Output the [X, Y] coordinate of the center of the cell containing the given text.  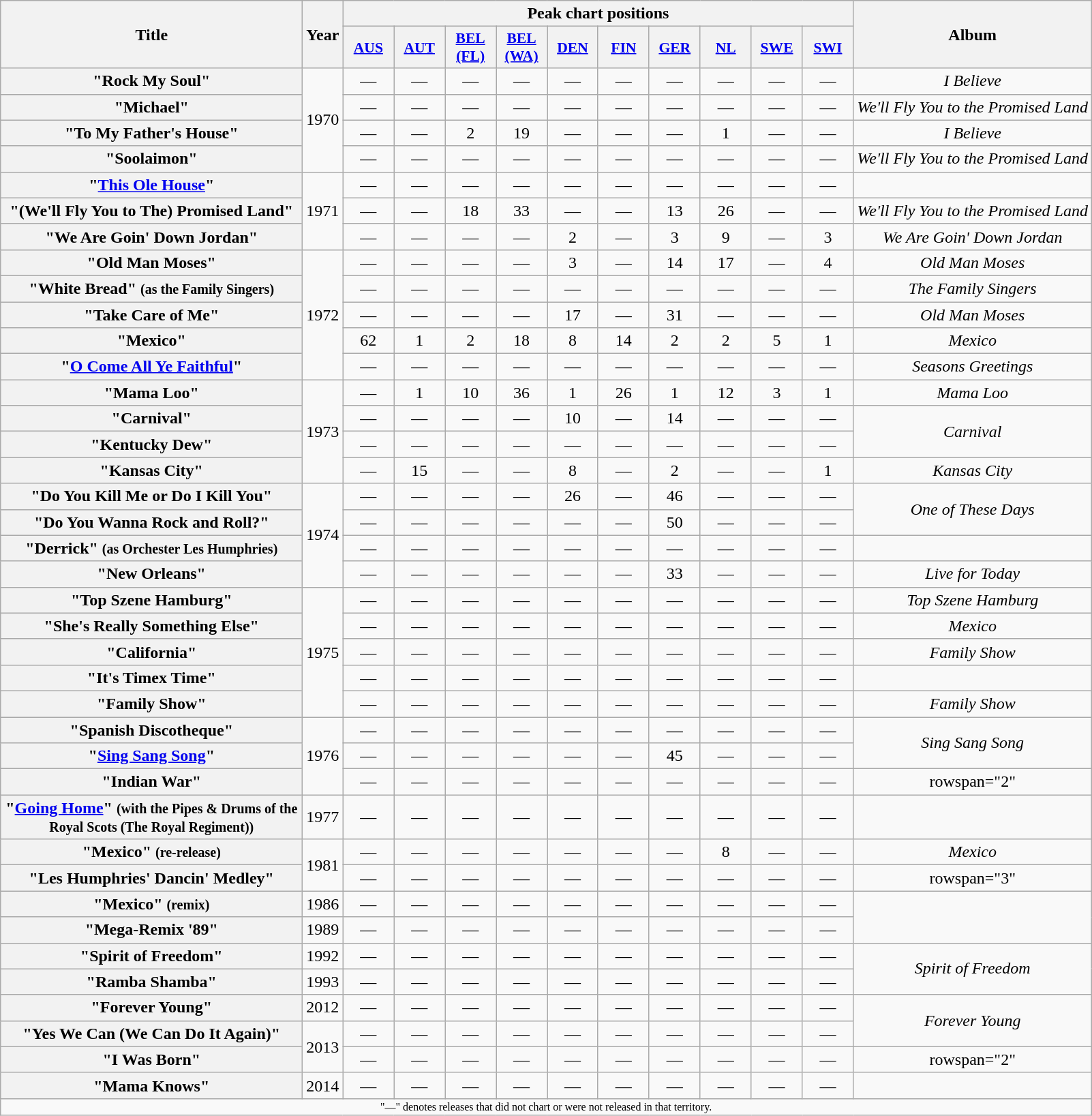
1993 [323, 982]
"—" denotes releases that did not chart or were not released in that territory. [547, 1106]
"I Was Born" [151, 1059]
36 [522, 393]
BEL (FL) [470, 48]
50 [675, 522]
"Rock My Soul" [151, 81]
"Sing Sang Song" [151, 756]
Title [151, 34]
Peak chart positions [598, 14]
"This Ole House" [151, 185]
1971 [323, 211]
12 [725, 393]
"Mama Knows" [151, 1085]
SWI [828, 48]
"Les Humphries' Dancin' Medley" [151, 878]
"Kentucky Dew" [151, 444]
"Going Home" (with the Pipes & Drums of the Royal Scots (The Royal Regiment)) [151, 817]
13 [675, 211]
Mama Loo [973, 393]
"Indian War" [151, 782]
1977 [323, 817]
"Derrick" (as Orchester Les Humphries) [151, 548]
1973 [323, 432]
"Soolaimon" [151, 159]
"Family Show" [151, 704]
"Kansas City" [151, 470]
AUT [420, 48]
BEL (WA) [522, 48]
"Forever Young" [151, 1008]
"To My Father's House" [151, 133]
The Family Singers [973, 288]
1992 [323, 956]
"O Come All Ye Faithful" [151, 367]
1975 [323, 652]
Kansas City [973, 470]
"Spanish Discotheque" [151, 730]
31 [675, 314]
"Mama Loo" [151, 393]
SWE [777, 48]
Year [323, 34]
Live for Today [973, 574]
4 [828, 262]
Sing Sang Song [973, 743]
"Do You Wanna Rock and Roll?" [151, 522]
"It's Timex Time" [151, 678]
"Top Szene Hamburg" [151, 600]
"Spirit of Freedom" [151, 956]
1989 [323, 930]
Album [973, 34]
"Yes We Can (We Can Do It Again)" [151, 1034]
FIN [623, 48]
2013 [323, 1046]
Carnival [973, 432]
1974 [323, 535]
45 [675, 756]
"Do You Kill Me or Do I Kill You" [151, 496]
"Ramba Shamba" [151, 982]
NL [725, 48]
2012 [323, 1008]
1981 [323, 865]
Spirit of Freedom [973, 969]
"Mexico" (re-release) [151, 852]
GER [675, 48]
Seasons Greetings [973, 367]
"We Are Goin' Down Jordan" [151, 237]
1976 [323, 756]
5 [777, 341]
"White Bread" (as the Family Singers) [151, 288]
2014 [323, 1085]
19 [522, 133]
"Take Care of Me" [151, 314]
1972 [323, 314]
"Mexico" [151, 341]
"Carnival" [151, 419]
"Mega-Remix '89" [151, 930]
"New Orleans" [151, 574]
"She's Really Something Else" [151, 626]
"Michael" [151, 107]
We Are Goin' Down Jordan [973, 237]
1970 [323, 120]
"Mexico" (remix) [151, 904]
Forever Young [973, 1021]
"Old Man Moses" [151, 262]
AUS [368, 48]
46 [675, 496]
Top Szene Hamburg [973, 600]
"California" [151, 652]
One of These Days [973, 509]
15 [420, 470]
62 [368, 341]
"(We'll Fly You to The) Promised Land" [151, 211]
rowspan="3" [973, 878]
9 [725, 237]
DEN [573, 48]
1986 [323, 904]
